Find where the given text appears and provide that cell's center as [x, y] coordinate. 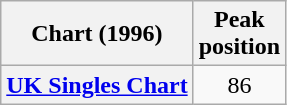
86 [239, 85]
Peakposition [239, 34]
UK Singles Chart [97, 85]
Chart (1996) [97, 34]
